Search for the cell housing the specified text and yield its (x, y) center coordinate. 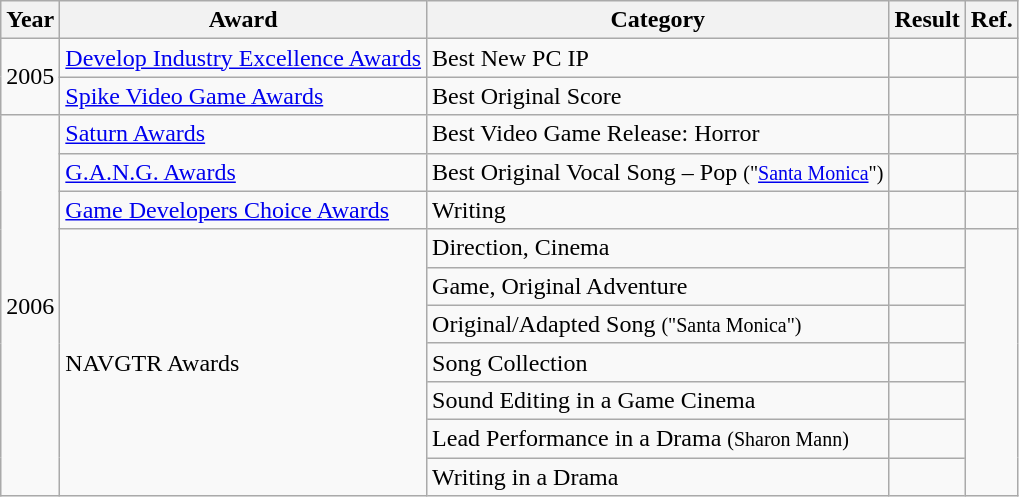
Game, Original Adventure (658, 286)
Game Developers Choice Awards (244, 210)
Develop Industry Excellence Awards (244, 58)
Sound Editing in a Game Cinema (658, 400)
Saturn Awards (244, 134)
Direction, Cinema (658, 248)
NAVGTR Awards (244, 362)
Year (30, 20)
Best Original Vocal Song – Pop ("Santa Monica") (658, 172)
Ref. (992, 20)
2006 (30, 306)
Best Video Game Release: Horror (658, 134)
Award (244, 20)
2005 (30, 77)
Song Collection (658, 362)
Writing in a Drama (658, 477)
G.A.N.G. Awards (244, 172)
Writing (658, 210)
Spike Video Game Awards (244, 96)
Result (927, 20)
Best New PC IP (658, 58)
Original/Adapted Song ("Santa Monica") (658, 324)
Lead Performance in a Drama (Sharon Mann) (658, 438)
Best Original Score (658, 96)
Category (658, 20)
